Extract the (x, y) coordinate from the center of the cell holding the provided text.  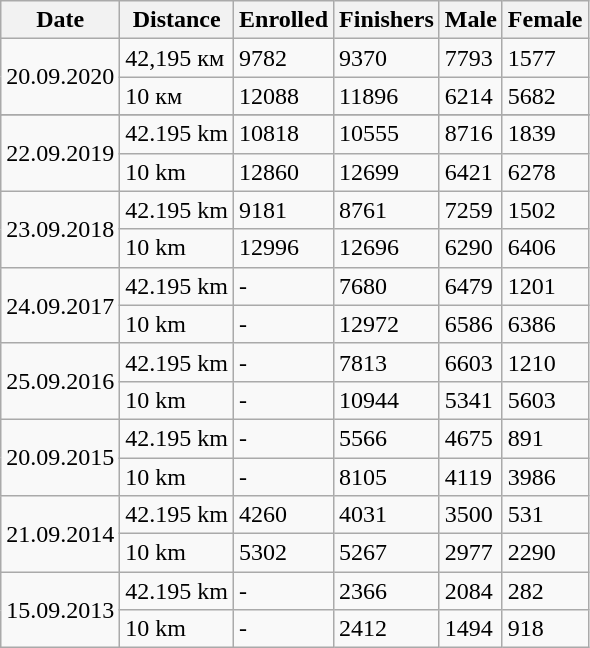
918 (545, 629)
7259 (470, 210)
5682 (545, 96)
Distance (177, 20)
6290 (470, 248)
5603 (545, 400)
25.09.2016 (60, 381)
Enrolled (284, 20)
2084 (470, 591)
2412 (387, 629)
6603 (470, 362)
5302 (284, 553)
1577 (545, 58)
4260 (284, 515)
22.09.2019 (60, 153)
10818 (284, 134)
8105 (387, 477)
5267 (387, 553)
9370 (387, 58)
Female (545, 20)
2977 (470, 553)
10944 (387, 400)
Date (60, 20)
10 км (177, 96)
282 (545, 591)
5566 (387, 438)
4031 (387, 515)
9782 (284, 58)
7813 (387, 362)
12972 (387, 324)
2366 (387, 591)
1201 (545, 286)
3986 (545, 477)
6406 (545, 248)
2290 (545, 553)
4675 (470, 438)
12996 (284, 248)
6386 (545, 324)
12696 (387, 248)
1839 (545, 134)
531 (545, 515)
Male (470, 20)
Finishers (387, 20)
24.09.2017 (60, 305)
1502 (545, 210)
7793 (470, 58)
6479 (470, 286)
4119 (470, 477)
6421 (470, 172)
6586 (470, 324)
11896 (387, 96)
8761 (387, 210)
7680 (387, 286)
12860 (284, 172)
8716 (470, 134)
12088 (284, 96)
1494 (470, 629)
20.09.2015 (60, 457)
3500 (470, 515)
15.09.2013 (60, 610)
20.09.2020 (60, 77)
6214 (470, 96)
891 (545, 438)
10555 (387, 134)
5341 (470, 400)
9181 (284, 210)
23.09.2018 (60, 229)
1210 (545, 362)
21.09.2014 (60, 534)
12699 (387, 172)
42,195 км (177, 58)
6278 (545, 172)
